Locate the cell with the specified text and output its (x, y) center coordinate. 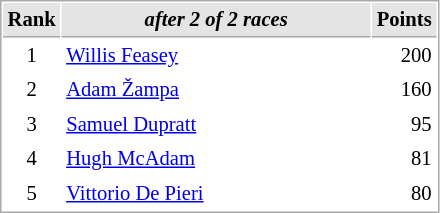
Willis Feasey (216, 56)
200 (404, 56)
81 (404, 158)
160 (404, 90)
Points (404, 20)
after 2 of 2 races (216, 20)
3 (32, 124)
Rank (32, 20)
4 (32, 158)
Adam Žampa (216, 90)
Samuel Dupratt (216, 124)
5 (32, 194)
2 (32, 90)
Hugh McAdam (216, 158)
95 (404, 124)
1 (32, 56)
Vittorio De Pieri (216, 194)
80 (404, 194)
